Identify which cell holds the provided text, then report its (X, Y) central coordinate. 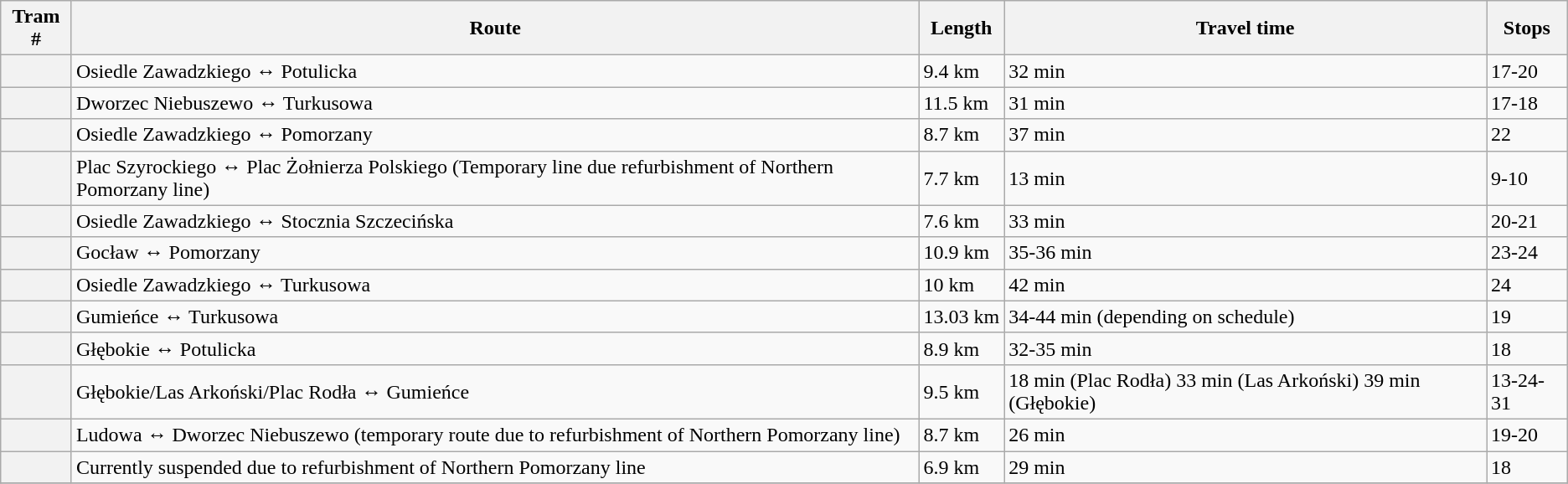
9.4 km (962, 71)
Głębokie ↔ Potulicka (495, 348)
Osiedle Zawadzkiego ↔ Potulicka (495, 71)
17-20 (1528, 71)
18 min (Plac Rodła) 33 min (Las Arkoński) 39 min (Głębokie) (1246, 392)
26 min (1246, 435)
8.9 km (962, 348)
33 min (1246, 221)
Travel time (1246, 28)
19 (1528, 317)
Tram # (37, 28)
Osiedle Zawadzkiego ↔ Turkusowa (495, 285)
10 km (962, 285)
7.7 km (962, 178)
13.03 km (962, 317)
24 (1528, 285)
Głębokie/Las Arkoński/Plac Rodła ↔ Gumieńce (495, 392)
22 (1528, 135)
13 min (1246, 178)
Gumieńce ↔ Turkusowa (495, 317)
42 min (1246, 285)
35-36 min (1246, 253)
17-18 (1528, 103)
Route (495, 28)
9-10 (1528, 178)
Currently suspended due to refurbishment of Northern Pomorzany line (495, 466)
37 min (1246, 135)
Gocław ↔ Pomorzany (495, 253)
34-44 min (depending on schedule) (1246, 317)
Dworzec Niebuszewo ↔ Turkusowa (495, 103)
9.5 km (962, 392)
Osiedle Zawadzkiego ↔ Pomorzany (495, 135)
31 min (1246, 103)
6.9 km (962, 466)
Length (962, 28)
11.5 km (962, 103)
Stops (1528, 28)
Osiedle Zawadzkiego ↔ Stocznia Szczecińska (495, 221)
10.9 km (962, 253)
23-24 (1528, 253)
Plac Szyrockiego ↔ Plac Żołnierza Polskiego (Temporary line due refurbishment of Northern Pomorzany line) (495, 178)
Ludowa ↔ Dworzec Niebuszewo (temporary route due to refurbishment of Northern Pomorzany line) (495, 435)
32-35 min (1246, 348)
13-24-31 (1528, 392)
19-20 (1528, 435)
20-21 (1528, 221)
7.6 km (962, 221)
29 min (1246, 466)
32 min (1246, 71)
